Find where the given text appears and provide that cell's center as (X, Y) coordinate. 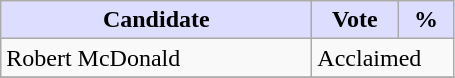
Acclaimed (383, 58)
% (426, 20)
Candidate (156, 20)
Vote (355, 20)
Robert McDonald (156, 58)
